Extract the (X, Y) coordinate from the center of the cell holding the provided text.  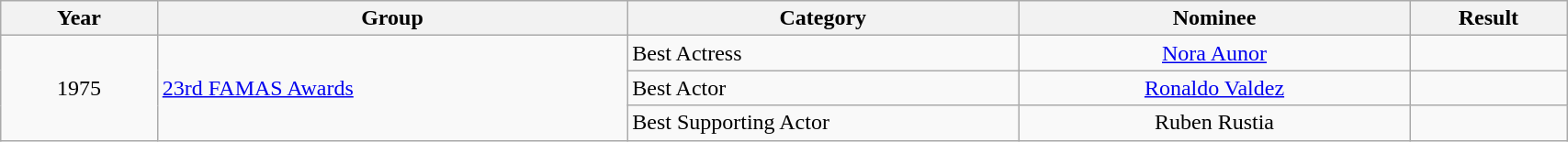
Best Actor (823, 88)
Category (823, 18)
23rd FAMAS Awards (391, 88)
Year (79, 18)
Result (1488, 18)
Ronaldo Valdez (1214, 88)
Nominee (1214, 18)
Best Actress (823, 53)
Nora Aunor (1214, 53)
1975 (79, 88)
Ruben Rustia (1214, 123)
Best Supporting Actor (823, 123)
Group (391, 18)
